Provide the (X, Y) coordinate of the cell's center where the given text is located.  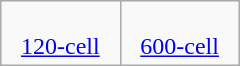
120-cell (60, 34)
600-cell (180, 34)
